Scan for the cell matching the given text and deliver its [X, Y] coordinate at center. 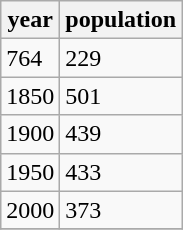
501 [121, 96]
764 [30, 58]
year [30, 20]
1900 [30, 134]
373 [121, 210]
population [121, 20]
439 [121, 134]
1850 [30, 96]
1950 [30, 172]
229 [121, 58]
433 [121, 172]
2000 [30, 210]
